Find where the given text appears and provide that cell's center as (X, Y) coordinate. 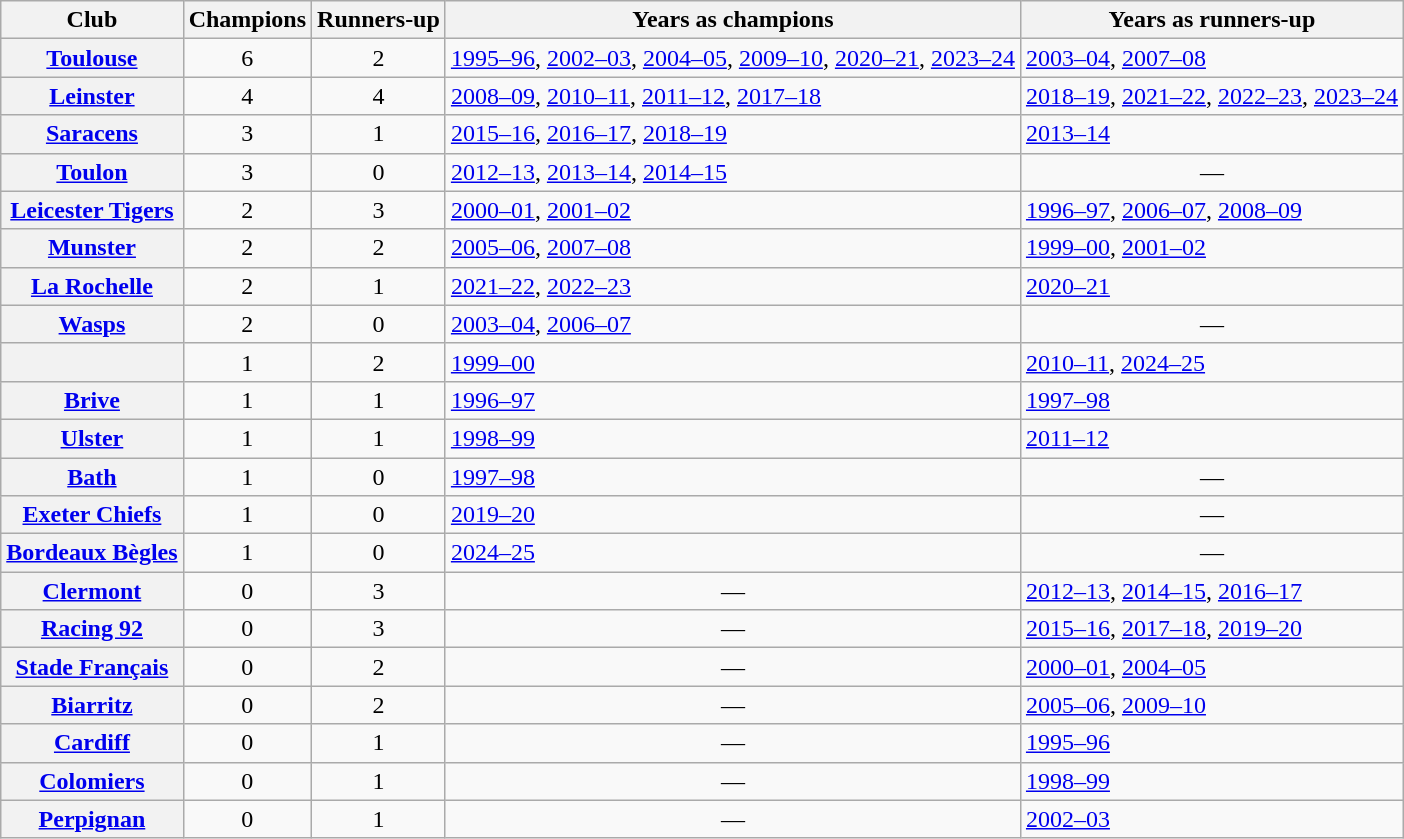
2000–01, 2004–05 (1212, 667)
Runners-up (379, 20)
Saracens (92, 134)
2003–04, 2007–08 (1212, 58)
2002–03 (1212, 819)
Bordeaux Bègles (92, 553)
1996–97, 2006–07, 2008–09 (1212, 210)
Brive (92, 400)
1996–97 (732, 400)
Cardiff (92, 743)
1999–00, 2001–02 (1212, 248)
Racing 92 (92, 629)
2020–21 (1212, 286)
Toulouse (92, 58)
2011–12 (1212, 438)
Ulster (92, 438)
2013–14 (1212, 134)
Leinster (92, 96)
1995–96 (1212, 743)
Biarritz (92, 705)
La Rochelle (92, 286)
2003–04, 2006–07 (732, 324)
2012–13, 2014–15, 2016–17 (1212, 591)
2005–06, 2007–08 (732, 248)
Years as runners-up (1212, 20)
2015–16, 2017–18, 2019–20 (1212, 629)
Stade Français (92, 667)
1995–96, 2002–03, 2004–05, 2009–10, 2020–21, 2023–24 (732, 58)
2019–20 (732, 515)
Wasps (92, 324)
Years as champions (732, 20)
2018–19, 2021–22, 2022–23, 2023–24 (1212, 96)
Bath (92, 477)
Champions (247, 20)
Munster (92, 248)
Exeter Chiefs (92, 515)
2012–13, 2013–14, 2014–15 (732, 172)
2008–09, 2010–11, 2011–12, 2017–18 (732, 96)
2005–06, 2009–10 (1212, 705)
2024–25 (732, 553)
6 (247, 58)
Leicester Tigers (92, 210)
Club (92, 20)
2000–01, 2001–02 (732, 210)
2010–11, 2024–25 (1212, 362)
Colomiers (92, 781)
Toulon (92, 172)
2015–16, 2016–17, 2018–19 (732, 134)
2021–22, 2022–23 (732, 286)
Perpignan (92, 819)
Clermont (92, 591)
1999–00 (732, 362)
